Search for the cell housing the specified text and yield its (x, y) center coordinate. 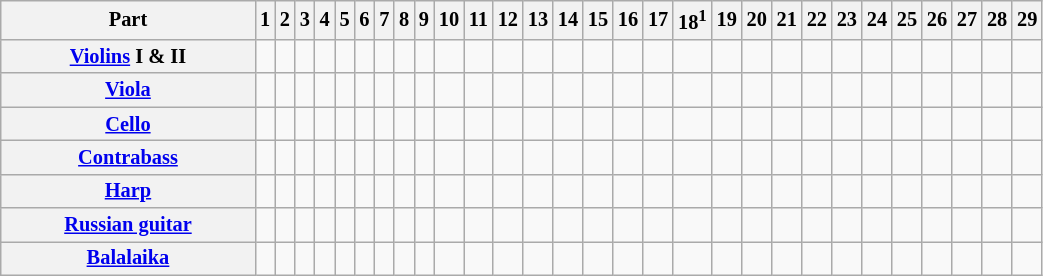
17 (658, 20)
28 (997, 20)
Violins I & II (128, 56)
15 (598, 20)
21 (787, 20)
6 (364, 20)
4 (325, 20)
Harp (128, 191)
29 (1027, 20)
12 (508, 20)
5 (345, 20)
19 (727, 20)
1 (265, 20)
Contrabass (128, 157)
14 (568, 20)
7 (384, 20)
25 (907, 20)
2 (285, 20)
8 (404, 20)
27 (967, 20)
10 (449, 20)
24 (877, 20)
181 (692, 20)
16 (628, 20)
13 (538, 20)
Part (128, 20)
Viola (128, 90)
11 (478, 20)
22 (817, 20)
26 (937, 20)
Russian guitar (128, 225)
20 (757, 20)
Balalaika (128, 258)
Cello (128, 124)
23 (847, 20)
9 (424, 20)
3 (305, 20)
